Scan for the cell matching the given text and deliver its (x, y) coordinate at center. 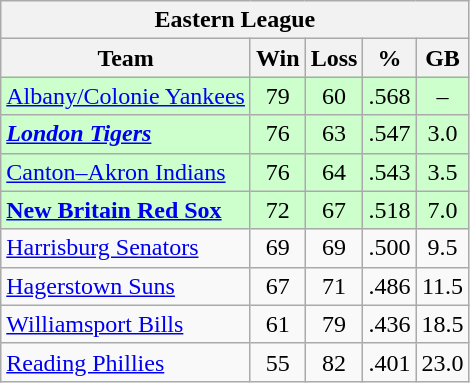
Loss (334, 58)
Canton–Akron Indians (126, 172)
61 (278, 324)
.500 (390, 248)
64 (334, 172)
Win (278, 58)
– (442, 96)
.486 (390, 286)
9.5 (442, 248)
Albany/Colonie Yankees (126, 96)
Eastern League (235, 20)
63 (334, 134)
Team (126, 58)
.547 (390, 134)
82 (334, 362)
72 (278, 210)
60 (334, 96)
3.5 (442, 172)
55 (278, 362)
New Britain Red Sox (126, 210)
23.0 (442, 362)
Harrisburg Senators (126, 248)
.568 (390, 96)
7.0 (442, 210)
18.5 (442, 324)
71 (334, 286)
.543 (390, 172)
.518 (390, 210)
.436 (390, 324)
London Tigers (126, 134)
GB (442, 58)
Hagerstown Suns (126, 286)
Williamsport Bills (126, 324)
.401 (390, 362)
11.5 (442, 286)
3.0 (442, 134)
% (390, 58)
Reading Phillies (126, 362)
